For the text-containing cell, return its midpoint in [x, y] coordinate format. 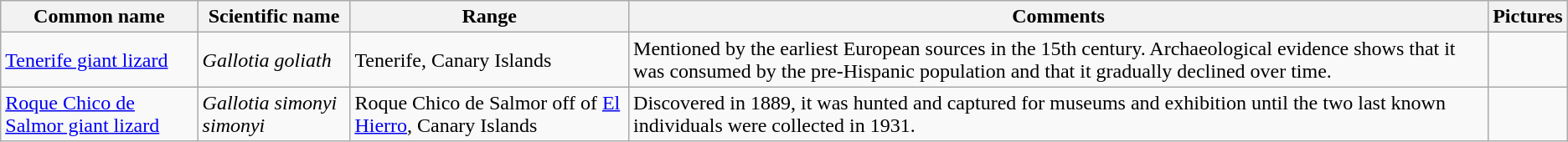
Common name [99, 17]
Scientific name [274, 17]
Range [489, 17]
Gallotia simonyi simonyi [274, 114]
Comments [1059, 17]
Gallotia goliath [274, 60]
Roque Chico de Salmor giant lizard [99, 114]
Discovered in 1889, it was hunted and captured for museums and exhibition until the two last known individuals were collected in 1931. [1059, 114]
Tenerife, Canary Islands [489, 60]
Tenerife giant lizard [99, 60]
Pictures [1528, 17]
Roque Chico de Salmor off of El Hierro, Canary Islands [489, 114]
